Identify which cell holds the provided text, then report its [x, y] central coordinate. 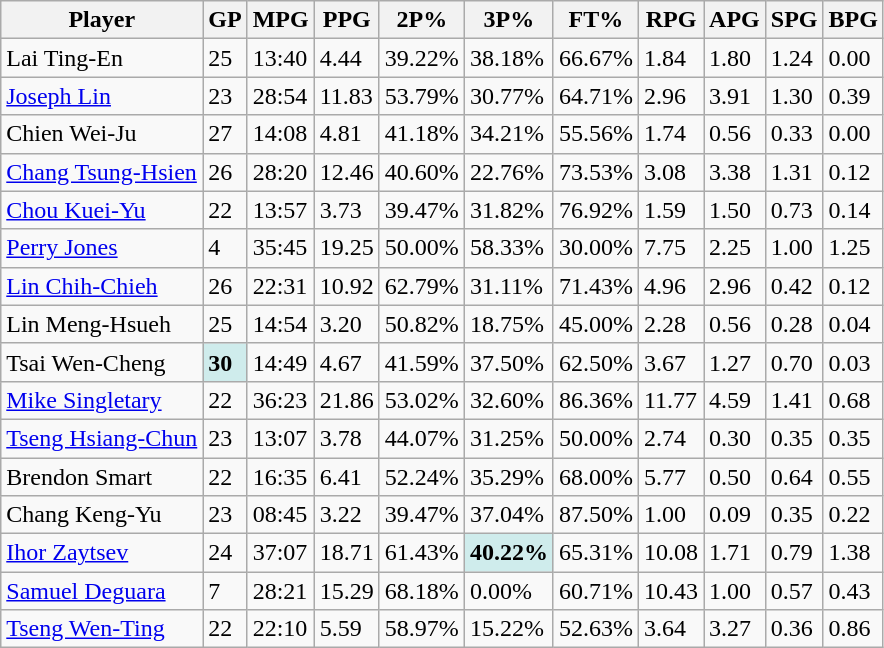
0.04 [853, 324]
7 [225, 591]
27 [225, 134]
1.59 [670, 210]
62.50% [596, 362]
Samuel Deguara [102, 591]
6.41 [346, 477]
58.33% [508, 248]
3P% [508, 20]
Chien Wei-Ju [102, 134]
11.77 [670, 400]
Joseph Lin [102, 96]
7.75 [670, 248]
0.22 [853, 515]
28:21 [280, 591]
3.38 [735, 172]
41.59% [422, 362]
37.50% [508, 362]
0.73 [794, 210]
28:20 [280, 172]
Perry Jones [102, 248]
3.78 [346, 438]
1.27 [735, 362]
30 [225, 362]
62.79% [422, 286]
16:35 [280, 477]
4.67 [346, 362]
10.08 [670, 553]
30.77% [508, 96]
2.74 [670, 438]
86.36% [596, 400]
50.82% [422, 324]
37.04% [508, 515]
31.11% [508, 286]
34.21% [508, 134]
58.97% [422, 629]
68.00% [596, 477]
3.22 [346, 515]
1.50 [735, 210]
66.67% [596, 58]
0.50 [735, 477]
18.75% [508, 324]
15.22% [508, 629]
71.43% [596, 286]
10.43 [670, 591]
64.71% [596, 96]
87.50% [596, 515]
Lin Chih-Chieh [102, 286]
37:07 [280, 553]
19.25 [346, 248]
0.33 [794, 134]
5.59 [346, 629]
39.22% [422, 58]
0.36 [794, 629]
53.79% [422, 96]
1.38 [853, 553]
5.77 [670, 477]
12.46 [346, 172]
22:10 [280, 629]
28:54 [280, 96]
13:40 [280, 58]
2P% [422, 20]
RPG [670, 20]
18.71 [346, 553]
11.83 [346, 96]
13:57 [280, 210]
Chou Kuei-Yu [102, 210]
0.43 [853, 591]
30.00% [596, 248]
Tsai Wen-Cheng [102, 362]
65.31% [596, 553]
13:07 [280, 438]
BPG [853, 20]
60.71% [596, 591]
52.24% [422, 477]
0.14 [853, 210]
3.08 [670, 172]
73.53% [596, 172]
41.18% [422, 134]
14:49 [280, 362]
4.44 [346, 58]
31.25% [508, 438]
61.43% [422, 553]
1.25 [853, 248]
0.55 [853, 477]
Chang Keng-Yu [102, 515]
44.07% [422, 438]
31.82% [508, 210]
35.29% [508, 477]
14:08 [280, 134]
22:31 [280, 286]
1.80 [735, 58]
0.79 [794, 553]
1.31 [794, 172]
52.63% [596, 629]
0.57 [794, 591]
SPG [794, 20]
24 [225, 553]
GP [225, 20]
Tseng Hsiang-Chun [102, 438]
4 [225, 248]
Brendon Smart [102, 477]
21.86 [346, 400]
FT% [596, 20]
45.00% [596, 324]
0.86 [853, 629]
3.20 [346, 324]
Player [102, 20]
76.92% [596, 210]
0.09 [735, 515]
4.96 [670, 286]
1.84 [670, 58]
3.91 [735, 96]
10.92 [346, 286]
1.74 [670, 134]
0.03 [853, 362]
3.73 [346, 210]
0.39 [853, 96]
0.64 [794, 477]
38.18% [508, 58]
08:45 [280, 515]
22.76% [508, 172]
Mike Singletary [102, 400]
4.81 [346, 134]
0.30 [735, 438]
MPG [280, 20]
Chang Tsung-Hsien [102, 172]
4.59 [735, 400]
36:23 [280, 400]
1.41 [794, 400]
0.70 [794, 362]
1.30 [794, 96]
3.67 [670, 362]
32.60% [508, 400]
1.71 [735, 553]
0.68 [853, 400]
35:45 [280, 248]
0.28 [794, 324]
15.29 [346, 591]
Ihor Zaytsev [102, 553]
14:54 [280, 324]
Tseng Wen-Ting [102, 629]
40.22% [508, 553]
55.56% [596, 134]
APG [735, 20]
3.64 [670, 629]
1.24 [794, 58]
0.00% [508, 591]
3.27 [735, 629]
PPG [346, 20]
Lai Ting-En [102, 58]
2.28 [670, 324]
68.18% [422, 591]
0.42 [794, 286]
53.02% [422, 400]
40.60% [422, 172]
Lin Meng-Hsueh [102, 324]
2.25 [735, 248]
